Extract the (x, y) coordinate from the center of the cell holding the provided text.  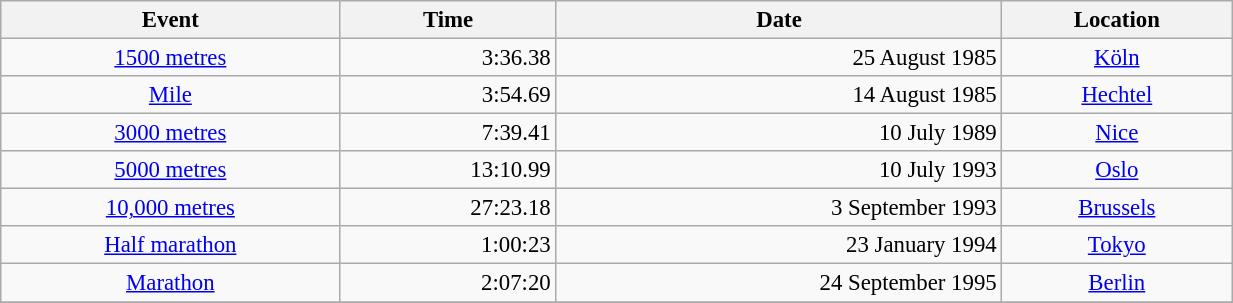
10,000 metres (170, 208)
Date (779, 20)
10 July 1993 (779, 170)
Event (170, 20)
Oslo (1117, 170)
Hechtel (1117, 95)
Mile (170, 95)
Marathon (170, 283)
Brussels (1117, 208)
25 August 1985 (779, 58)
14 August 1985 (779, 95)
3:36.38 (448, 58)
Nice (1117, 133)
1:00:23 (448, 245)
Time (448, 20)
2:07:20 (448, 283)
3000 metres (170, 133)
13:10.99 (448, 170)
24 September 1995 (779, 283)
1500 metres (170, 58)
7:39.41 (448, 133)
Berlin (1117, 283)
Location (1117, 20)
5000 metres (170, 170)
27:23.18 (448, 208)
Köln (1117, 58)
3:54.69 (448, 95)
Half marathon (170, 245)
23 January 1994 (779, 245)
10 July 1989 (779, 133)
3 September 1993 (779, 208)
Tokyo (1117, 245)
